Search for the cell housing the specified text and yield its (X, Y) center coordinate. 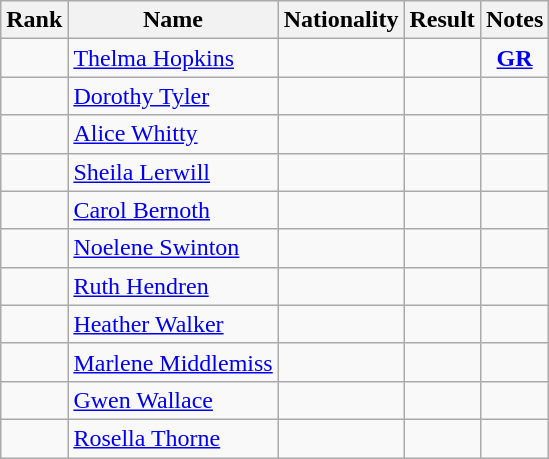
Sheila Lerwill (173, 172)
Alice Whitty (173, 134)
Notes (514, 20)
Heather Walker (173, 324)
Rosella Thorne (173, 438)
Result (442, 20)
Ruth Hendren (173, 286)
Rank (34, 20)
Carol Bernoth (173, 210)
Dorothy Tyler (173, 96)
Name (173, 20)
Marlene Middlemiss (173, 362)
GR (514, 58)
Nationality (341, 20)
Thelma Hopkins (173, 58)
Gwen Wallace (173, 400)
Noelene Swinton (173, 248)
